Extract the [x, y] coordinate from the center of the cell holding the provided text.  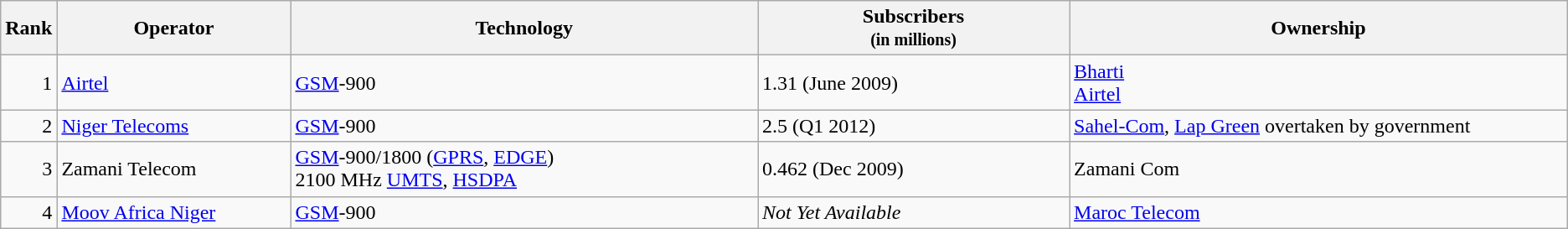
4 [28, 212]
1.31 (June 2009) [913, 82]
1 [28, 82]
Rank [28, 29]
Maroc Telecom [1318, 212]
2.5 (Q1 2012) [913, 126]
Not Yet Available [913, 212]
Ownership [1318, 29]
Zamani Telecom [174, 169]
Operator [174, 29]
Sahel-Com, Lap Green overtaken by government [1318, 126]
Airtel [174, 82]
Zamani Com [1318, 169]
Subscribers(in millions) [913, 29]
BhartiAirtel [1318, 82]
0.462 (Dec 2009) [913, 169]
GSM-900/1800 (GPRS, EDGE)2100 MHz UMTS, HSDPA [524, 169]
2 [28, 126]
Technology [524, 29]
Moov Africa Niger [174, 212]
3 [28, 169]
Niger Telecoms [174, 126]
